Output the [x, y] coordinate of the center of the cell containing the given text.  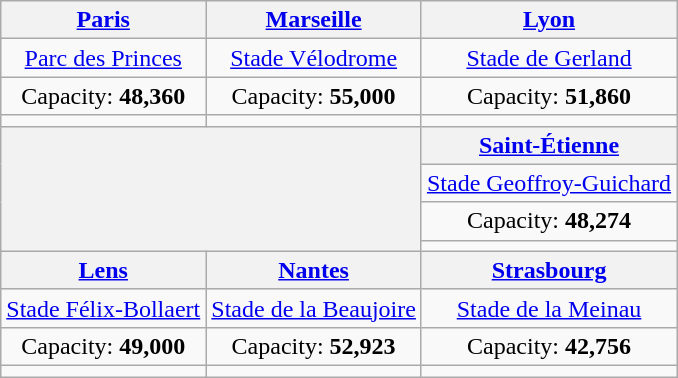
Stade Félix-Bollaert [104, 308]
Nantes [314, 270]
Strasbourg [548, 270]
Capacity: 49,000 [104, 346]
Lens [104, 270]
Stade de la Beaujoire [314, 308]
Capacity: 48,360 [104, 96]
Capacity: 52,923 [314, 346]
Lyon [548, 20]
Stade Vélodrome [314, 58]
Stade de la Meinau [548, 308]
Stade de Gerland [548, 58]
Capacity: 55,000 [314, 96]
Marseille [314, 20]
Stade Geoffroy-Guichard [548, 183]
Parc des Princes [104, 58]
Capacity: 48,274 [548, 221]
Capacity: 51,860 [548, 96]
Saint-Étienne [548, 145]
Paris [104, 20]
Capacity: 42,756 [548, 346]
